Provide the (x, y) coordinate of the cell's center where the given text is located.  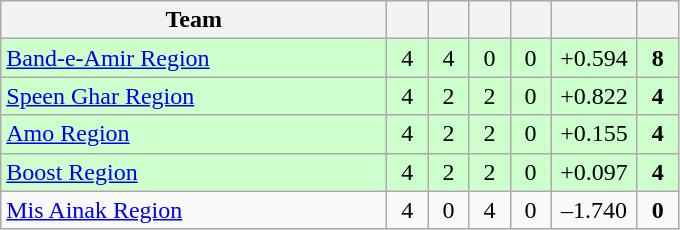
Team (194, 20)
–1.740 (594, 210)
8 (658, 58)
+0.822 (594, 96)
Mis Ainak Region (194, 210)
Band-e-Amir Region (194, 58)
+0.155 (594, 134)
Amo Region (194, 134)
+0.594 (594, 58)
+0.097 (594, 172)
Speen Ghar Region (194, 96)
Boost Region (194, 172)
